Detect which cell encompasses the target text, then output its [x, y] center coordinate. 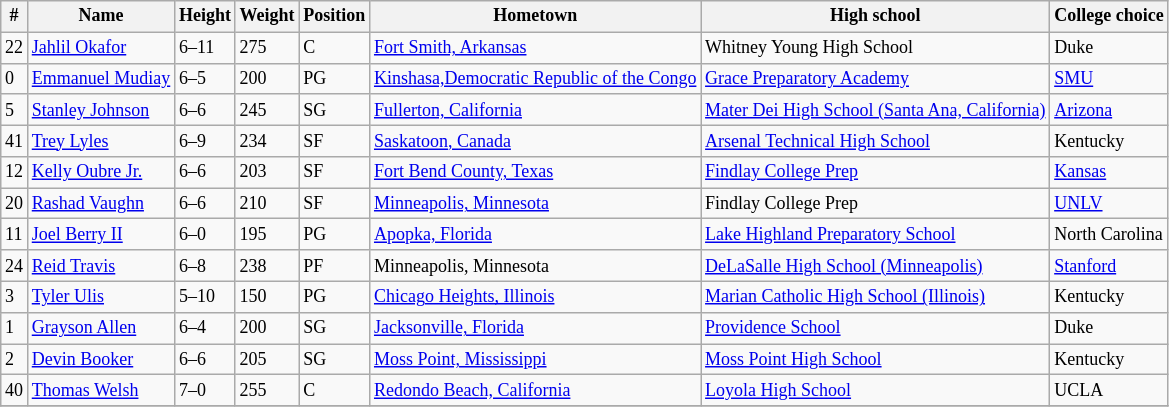
Arizona [1109, 110]
# [14, 16]
6–5 [206, 78]
6–8 [206, 266]
Weight [267, 16]
Saskatoon, Canada [536, 140]
DeLaSalle High School (Minneapolis) [876, 266]
6–0 [206, 234]
Chicago Heights, Illinois [536, 296]
Apopka, Florida [536, 234]
Mater Dei High School (Santa Ana, California) [876, 110]
Thomas Welsh [100, 390]
Fort Smith, Arkansas [536, 48]
0 [14, 78]
203 [267, 172]
Fullerton, California [536, 110]
205 [267, 360]
195 [267, 234]
UCLA [1109, 390]
SMU [1109, 78]
24 [14, 266]
Providence School [876, 328]
6–9 [206, 140]
3 [14, 296]
Reid Travis [100, 266]
Redondo Beach, California [536, 390]
Grace Preparatory Academy [876, 78]
22 [14, 48]
North Carolina [1109, 234]
238 [267, 266]
Jacksonville, Florida [536, 328]
7–0 [206, 390]
40 [14, 390]
6–4 [206, 328]
UNLV [1109, 204]
20 [14, 204]
Loyola High School [876, 390]
210 [267, 204]
Name [100, 16]
Hometown [536, 16]
Devin Booker [100, 360]
Tyler Ulis [100, 296]
College choice [1109, 16]
2 [14, 360]
245 [267, 110]
Jahlil Okafor [100, 48]
PF [334, 266]
11 [14, 234]
High school [876, 16]
41 [14, 140]
12 [14, 172]
Emmanuel Mudiay [100, 78]
Joel Berry II [100, 234]
Moss Point, Mississippi [536, 360]
Moss Point High School [876, 360]
Trey Lyles [100, 140]
Arsenal Technical High School [876, 140]
Stanley Johnson [100, 110]
150 [267, 296]
Grayson Allen [100, 328]
Lake Highland Preparatory School [876, 234]
275 [267, 48]
Stanford [1109, 266]
5–10 [206, 296]
6–11 [206, 48]
Fort Bend County, Texas [536, 172]
Kinshasa,Democratic Republic of the Congo [536, 78]
5 [14, 110]
Kansas [1109, 172]
Position [334, 16]
Rashad Vaughn [100, 204]
Whitney Young High School [876, 48]
Marian Catholic High School (Illinois) [876, 296]
1 [14, 328]
234 [267, 140]
Kelly Oubre Jr. [100, 172]
Height [206, 16]
255 [267, 390]
